Output the (x, y) coordinate of the center of the cell containing the given text.  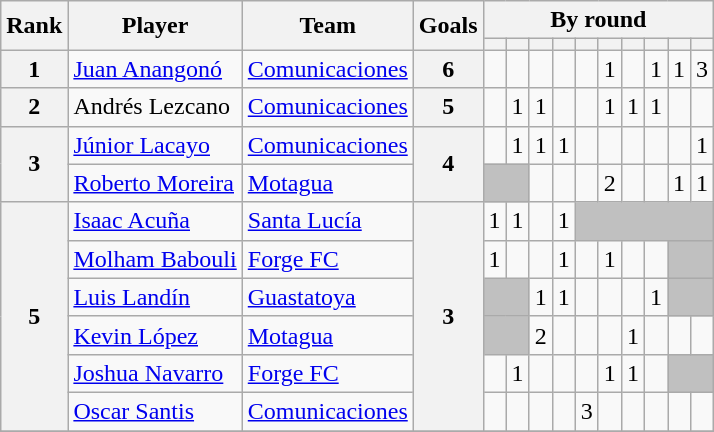
Luis Landín (155, 297)
Goals (448, 26)
Júnior Lacayo (155, 145)
Player (155, 26)
Roberto Moreira (155, 183)
Molham Babouli (155, 259)
Juan Anangonó (155, 69)
4 (448, 164)
Team (328, 26)
By round (598, 20)
Guastatoya (328, 297)
Oscar Santis (155, 411)
Santa Lucía (328, 221)
Rank (34, 26)
Isaac Acuña (155, 221)
Joshua Navarro (155, 373)
Kevin López (155, 335)
6 (448, 69)
Andrés Lezcano (155, 107)
